Output the [x, y] coordinate of the center of the cell containing the given text.  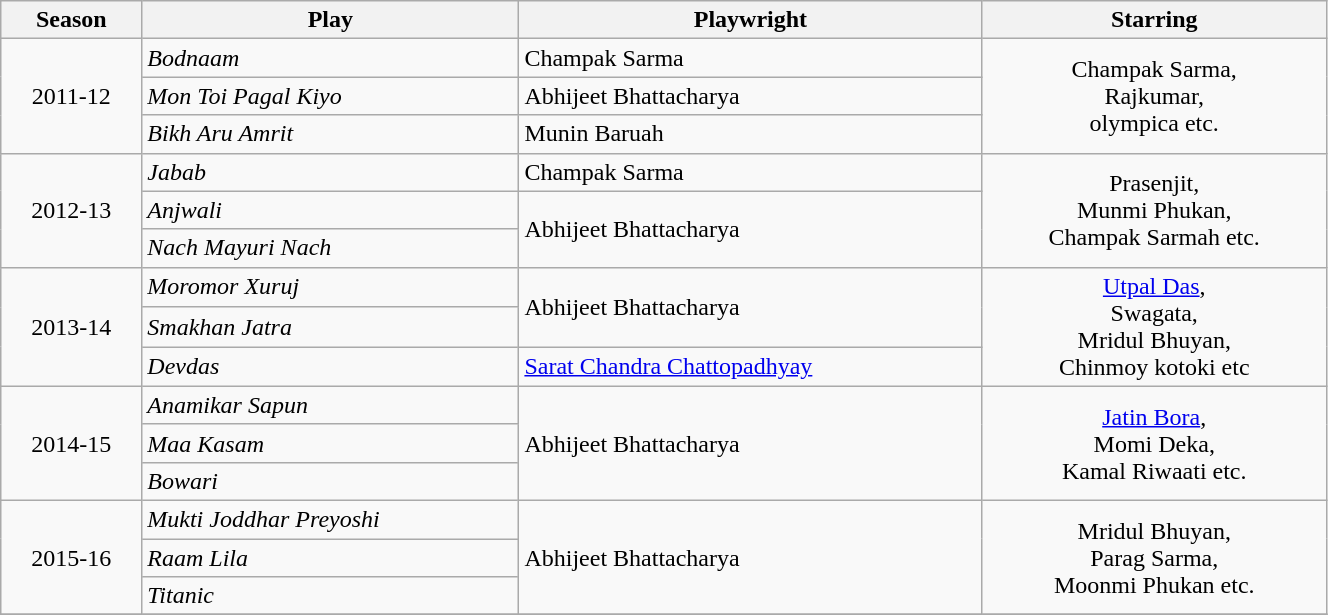
Utpal Das,Swagata,Mridul Bhuyan,Chinmoy kotoki etc [1154, 326]
Champak Sarma,Rajkumar, olympica etc. [1154, 96]
Nach Mayuri Nach [330, 248]
Starring [1154, 20]
2015-16 [72, 557]
Maa Kasam [330, 443]
Prasenjit,Munmi Phukan, Champak Sarmah etc. [1154, 210]
Mridul Bhuyan,Parag Sarma, Moonmi Phukan etc. [1154, 557]
Devdas [330, 367]
Raam Lila [330, 557]
2012-13 [72, 210]
Playwright [750, 20]
Bodnaam [330, 58]
Bowari [330, 481]
Munin Baruah [750, 134]
Anjwali [330, 210]
Smakhan Jatra [330, 327]
Moromor Xuruj [330, 287]
Play [330, 20]
Titanic [330, 596]
Sarat Chandra Chattopadhyay [750, 367]
Mon Toi Pagal Kiyo [330, 96]
2013-14 [72, 326]
Jatin Bora,Momi Deka, Kamal Riwaati etc. [1154, 443]
Season [72, 20]
Anamikar Sapun [330, 405]
2014-15 [72, 443]
Bikh Aru Amrit [330, 134]
Mukti Joddhar Preyoshi [330, 519]
2011-12 [72, 96]
Jabab [330, 172]
